Locate the cell with the specified text and output its [x, y] center coordinate. 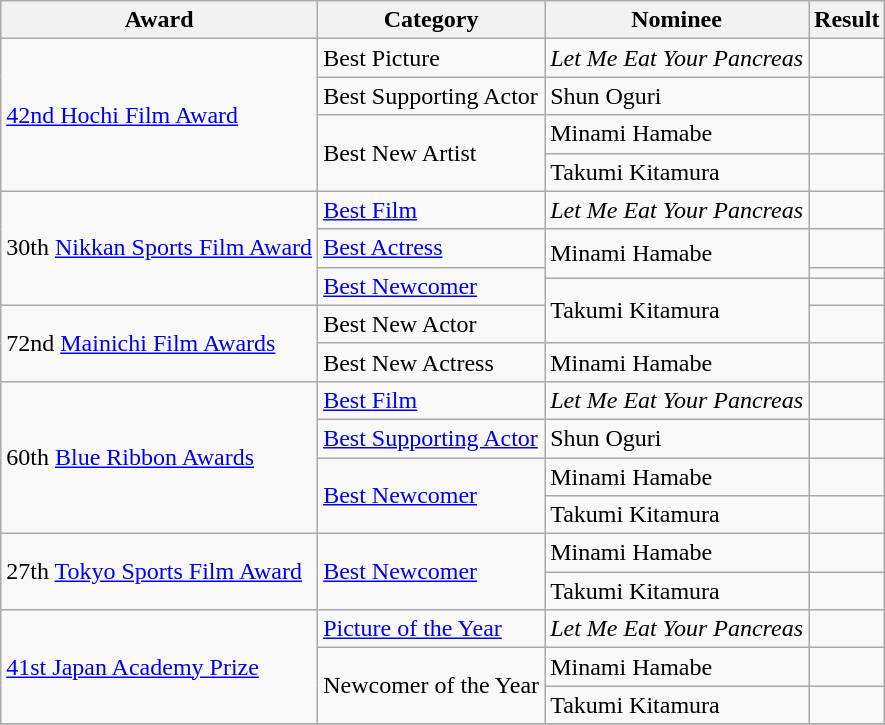
Picture of the Year [432, 629]
Nominee [677, 20]
42nd Hochi Film Award [160, 115]
Best Actress [432, 248]
Newcomer of the Year [432, 686]
41st Japan Academy Prize [160, 667]
30th Nikkan Sports Film Award [160, 248]
60th Blue Ribbon Awards [160, 457]
Category [432, 20]
Best New Actress [432, 362]
Award [160, 20]
Best New Artist [432, 153]
27th Tokyo Sports Film Award [160, 572]
Result [847, 20]
Best New Actor [432, 324]
Best Picture [432, 58]
72nd Mainichi Film Awards [160, 343]
